Locate the cell with the specified text and output its [x, y] center coordinate. 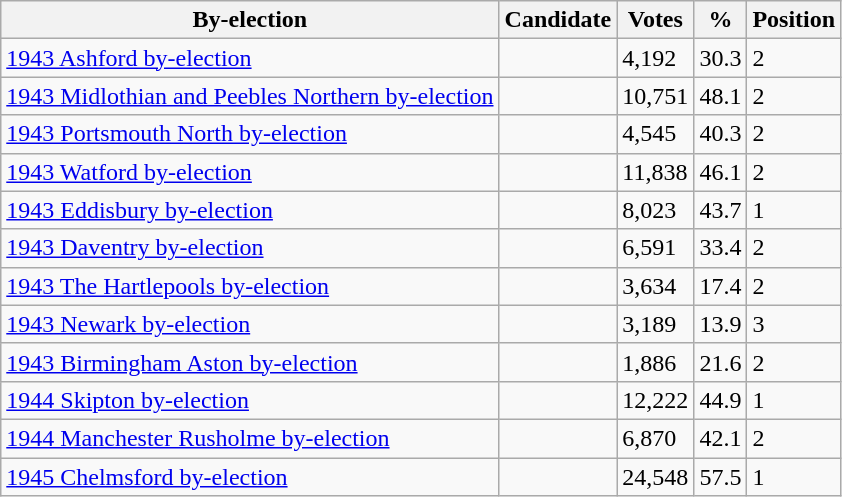
3 [794, 324]
Votes [656, 20]
33.4 [720, 248]
21.6 [720, 362]
43.7 [720, 210]
46.1 [720, 172]
40.3 [720, 134]
6,870 [656, 438]
1943 Ashford by-election [250, 58]
1944 Skipton by-election [250, 400]
1943 Portsmouth North by-election [250, 134]
1943 Birmingham Aston by-election [250, 362]
1943 Watford by-election [250, 172]
4,545 [656, 134]
3,634 [656, 286]
1943 Midlothian and Peebles Northern by-election [250, 96]
24,548 [656, 477]
1943 Newark by-election [250, 324]
12,222 [656, 400]
48.1 [720, 96]
1943 The Hartlepools by-election [250, 286]
11,838 [656, 172]
13.9 [720, 324]
30.3 [720, 58]
1943 Daventry by-election [250, 248]
4,192 [656, 58]
42.1 [720, 438]
Candidate [558, 20]
44.9 [720, 400]
Position [794, 20]
By-election [250, 20]
8,023 [656, 210]
6,591 [656, 248]
3,189 [656, 324]
1945 Chelmsford by-election [250, 477]
10,751 [656, 96]
% [720, 20]
57.5 [720, 477]
1944 Manchester Rusholme by-election [250, 438]
17.4 [720, 286]
1,886 [656, 362]
1943 Eddisbury by-election [250, 210]
